Find where the given text appears and provide that cell's center as (x, y) coordinate. 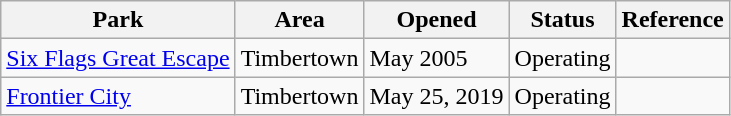
May 2005 (436, 58)
Park (118, 20)
Reference (672, 20)
May 25, 2019 (436, 96)
Area (300, 20)
Frontier City (118, 96)
Six Flags Great Escape (118, 58)
Status (562, 20)
Opened (436, 20)
